For the text-containing cell, return its midpoint in (x, y) coordinate format. 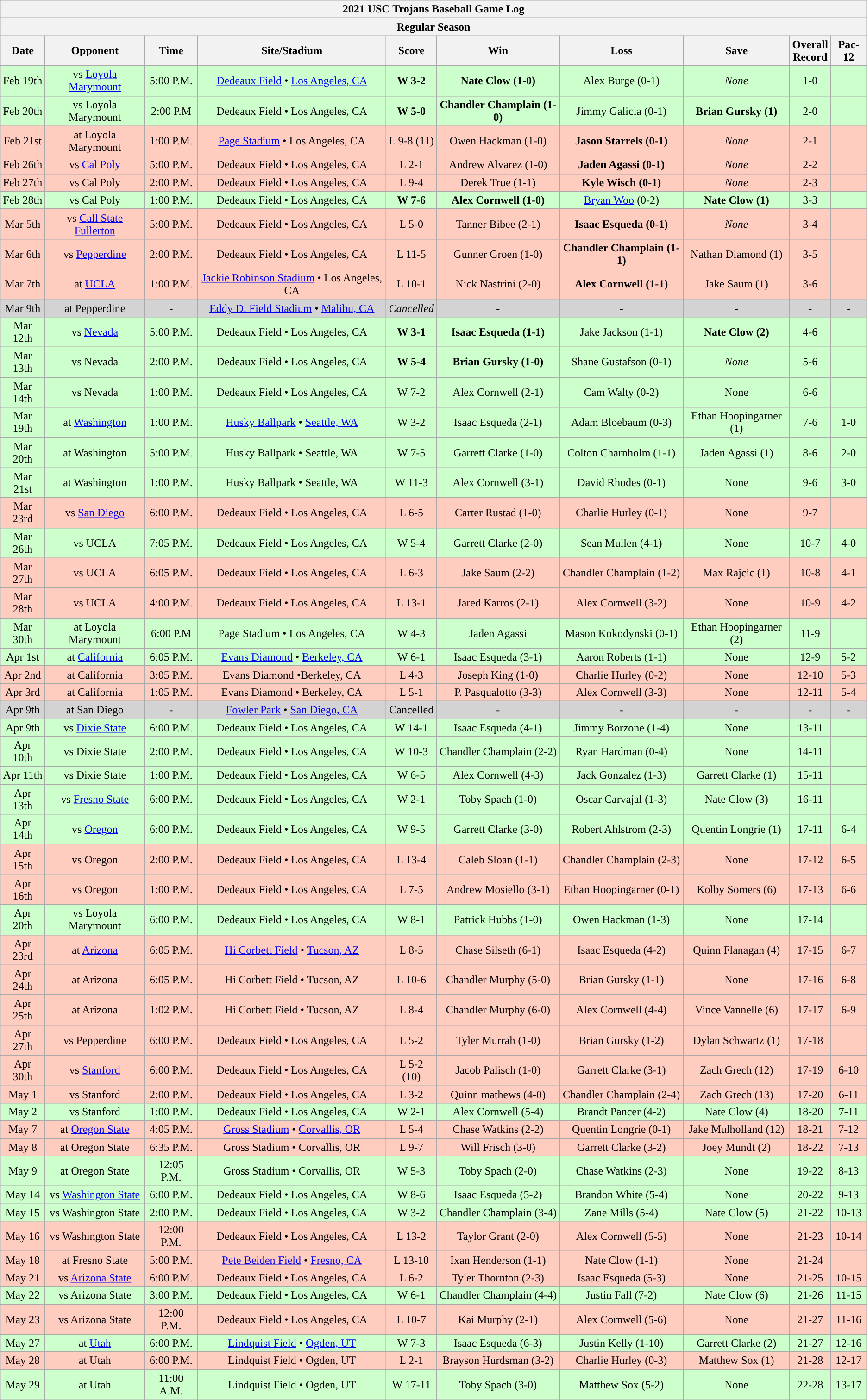
L 13-10 (411, 1260)
Feb 20th (23, 111)
Quentin Longrie (0-1) (622, 1129)
Nate Clow (1) (736, 200)
4-6 (810, 332)
Chandler Champlain (4-4) (498, 1295)
W 3-1 (411, 332)
L 9-4 (411, 182)
Apr 15th (23, 859)
15-11 (810, 775)
21-28 (810, 1361)
Jaden Agassi (1) (736, 453)
Justin Kelly (1-10) (622, 1343)
12-16 (848, 1343)
L 10-7 (411, 1319)
Site/Stadium (292, 51)
Brian Gursky (1) (736, 111)
12-17 (848, 1361)
Garrett Clarke (3-0) (498, 830)
Chandler Champlain (2-4) (622, 1094)
Save (736, 51)
21-26 (810, 1295)
Aaron Roberts (1-1) (622, 657)
W 6-5 (411, 775)
L 5-2 (411, 1040)
Pac-12 (848, 51)
Mar 6th (23, 254)
Patrick Hubbs (1-0) (498, 919)
5-3 (848, 675)
L 9-8 (11) (411, 141)
Chandler Champlain (1-1) (622, 254)
Apr 14th (23, 830)
Alex Cornwell (5-5) (622, 1236)
Apr 25th (23, 1010)
8-13 (848, 1171)
10-9 (810, 603)
Will Frisch (3-0) (498, 1147)
4-1 (848, 573)
Charlie Hurley (0-1) (622, 513)
Taylor Grant (2-0) (498, 1236)
Jake Mulholland (12) (736, 1129)
2-1 (810, 141)
Isaac Esqueda (6-3) (498, 1343)
May 14 (23, 1195)
Chandler Champlain (3-4) (498, 1212)
Mason Kokodynski (0-1) (622, 633)
L 8-4 (411, 1010)
12-11 (810, 692)
Mar 19th (23, 422)
7:05 P.M. (171, 543)
L 9-7 (411, 1147)
L 13-4 (411, 859)
Caleb Sloan (1-1) (498, 859)
Chase Watkins (2-3) (622, 1171)
Toby Spach (2-0) (498, 1171)
vs San Diego (94, 513)
Carter Rustad (1-0) (498, 513)
Joseph King (1-0) (498, 675)
L 10-1 (411, 284)
Alex Cornwell (3-1) (498, 482)
3:05 P.M. (171, 675)
May 29 (23, 1384)
4:05 P.M. (171, 1129)
Brandt Pancer (4-2) (622, 1112)
Adam Bloebaum (0-3) (622, 422)
Evans Diamond •Berkeley, CA (292, 675)
6:00 P.M (171, 633)
13-11 (810, 727)
Oscar Carvajal (1-3) (622, 799)
Alex Cornwell (5-4) (498, 1112)
Garrett Clarke (1) (736, 775)
3-6 (810, 284)
18-20 (810, 1112)
Mar 20th (23, 453)
10-15 (848, 1278)
vs Fresno State (94, 799)
Mar 14th (23, 393)
L 5-1 (411, 692)
Garrett Clarke (2) (736, 1343)
Nathan Diamond (1) (736, 254)
4:00 P.M. (171, 603)
Alex Cornwell (4-3) (498, 775)
12-10 (810, 675)
13-17 (848, 1384)
Brian Gursky (1-2) (622, 1040)
Isaac Esqueda (5-2) (498, 1195)
3-3 (810, 200)
12-9 (810, 657)
W 5-0 (411, 111)
Isaac Esqueda (2-1) (498, 422)
Nate Clow (1-1) (622, 1260)
David Rhodes (0-1) (622, 482)
12:05 P.M. (171, 1171)
Matthew Sox (5-2) (622, 1384)
5-2 (848, 657)
Nate Clow (5) (736, 1212)
9-7 (810, 513)
Quentin Longrie (1) (736, 830)
Tyler Thornton (2-3) (498, 1278)
Owen Hackman (1-0) (498, 141)
Apr 3rd (23, 692)
L 11-5 (411, 254)
Toby Spach (3-0) (498, 1384)
Joey Mundt (2) (736, 1147)
Alex Burge (0-1) (622, 81)
P. Pasqualotto (3-3) (498, 692)
L 6-5 (411, 513)
17-13 (810, 890)
Sean Mullen (4-1) (622, 543)
W 4-3 (411, 633)
W 14-1 (411, 727)
Vince Vannelle (6) (736, 1010)
Mar 27th (23, 573)
10-7 (810, 543)
17-19 (810, 1070)
Mar 21st (23, 482)
Jackie Robinson Stadium • Los Angeles, CA (292, 284)
W 7-6 (411, 200)
11:00 A.M. (171, 1384)
Mar 5th (23, 224)
Chandler Champlain (1-2) (622, 573)
Robert Ahlstrom (2-3) (622, 830)
17-11 (810, 830)
Quinn Flanagan (4) (736, 950)
Ethan Hoopingarner (2) (736, 633)
6-9 (848, 1010)
May 18 (23, 1260)
6:35 P.M. (171, 1147)
11-15 (848, 1295)
Brian Gursky (1-1) (622, 980)
Time (171, 51)
Zane Mills (5-4) (622, 1212)
May 8 (23, 1147)
10-14 (848, 1236)
Zach Grech (13) (736, 1094)
Feb 19th (23, 81)
Mar 28th (23, 603)
17-14 (810, 919)
21-23 (810, 1236)
Alex Cornwell (3-3) (622, 692)
L 6-3 (411, 573)
Mar 7th (23, 284)
Dylan Schwartz (1) (736, 1040)
Jimmy Galicia (0-1) (622, 111)
L 4-3 (411, 675)
Fowler Park • San Diego, CA (292, 710)
3-4 (810, 224)
Cam Walty (0-2) (622, 393)
May 7 (23, 1129)
Jake Saum (2-2) (498, 573)
Apr 24th (23, 980)
9-13 (848, 1195)
10-8 (810, 573)
L 13-2 (411, 1236)
at San Diego (94, 710)
L 5-2 (10) (411, 1070)
Alex Cornwell (1-1) (622, 284)
7-11 (848, 1112)
Apr 13th (23, 799)
Tanner Bibee (2-1) (498, 224)
Brandon White (5-4) (622, 1195)
1:02 P.M. (171, 1010)
5-4 (848, 692)
Opponent (94, 51)
4-0 (848, 543)
Score (411, 51)
Jason Starrels (0-1) (622, 141)
Andrew Mosiello (3-1) (498, 890)
20-22 (810, 1195)
Toby Spach (1-0) (498, 799)
May 21 (23, 1278)
6-11 (848, 1094)
2:00 P.M (171, 111)
Nate Clow (6) (736, 1295)
Shane Gustafson (0-1) (622, 362)
14-11 (810, 752)
Apr 23rd (23, 950)
Apr 1st (23, 657)
W 8-1 (411, 919)
Feb 28th (23, 200)
Ryan Hardman (0-4) (622, 752)
19-22 (810, 1171)
Isaac Esqueda (3-1) (498, 657)
May 1 (23, 1094)
Regular Season (433, 27)
at Pepperdine (94, 308)
Alex Cornwell (5-6) (622, 1319)
Feb 21st (23, 141)
21-25 (810, 1278)
W 11-3 (411, 482)
Mar 23rd (23, 513)
Tyler Murrah (1-0) (498, 1040)
3:00 P.M. (171, 1295)
Nate Clow (2) (736, 332)
L 6-2 (411, 1278)
5-6 (810, 362)
May 16 (23, 1236)
Nick Nastrini (2-0) (498, 284)
Apr 16th (23, 890)
Garrett Clarke (1-0) (498, 453)
L 13-1 (411, 603)
4-2 (848, 603)
Eddy D. Field Stadium • Malibu, CA (292, 308)
Mar 26th (23, 543)
7-13 (848, 1147)
17-18 (810, 1040)
Zach Grech (12) (736, 1070)
Feb 27th (23, 182)
Nate Clow (3) (736, 799)
W 10-3 (411, 752)
W 7-5 (411, 453)
Isaac Esqueda (0-1) (622, 224)
1:05 P.M. (171, 692)
Charlie Hurley (0-2) (622, 675)
Gunner Groen (1-0) (498, 254)
W 8-6 (411, 1195)
Chandler Champlain (2-3) (622, 859)
9-6 (810, 482)
Chase Silseth (6-1) (498, 950)
17-17 (810, 1010)
Quinn mathews (4-0) (498, 1094)
Matthew Sox (1) (736, 1361)
6-7 (848, 950)
W 5-3 (411, 1171)
W 7-2 (411, 393)
Chase Watkins (2-2) (498, 1129)
Kolby Somers (6) (736, 890)
Isaac Esqueda (5-3) (622, 1278)
OverallRecord (810, 51)
Alex Cornwell (2-1) (498, 393)
Apr 20th (23, 919)
Jared Karros (2-1) (498, 603)
18-21 (810, 1129)
2021 USC Trojans Baseball Game Log (433, 9)
Chandler Murphy (6-0) (498, 1010)
Max Rajcic (1) (736, 573)
Chandler Champlain (1-0) (498, 111)
11-16 (848, 1319)
Kai Murphy (2-1) (498, 1319)
Chandler Murphy (5-0) (498, 980)
2;00 P.M. (171, 752)
Bryan Woo (0-2) (622, 200)
Date (23, 51)
6-10 (848, 1070)
Mar 9th (23, 308)
7-12 (848, 1129)
at UCLA (94, 284)
17-12 (810, 859)
L 10-6 (411, 980)
Loss (622, 51)
Apr 10th (23, 752)
Nate Clow (1-0) (498, 81)
Brayson Hurdsman (3-2) (498, 1361)
Alex Cornwell (4-4) (622, 1010)
Garrett Clarke (2-0) (498, 543)
Apr 30th (23, 1070)
22-28 (810, 1384)
17-20 (810, 1094)
May 2 (23, 1112)
Apr 2nd (23, 675)
Mar 13th (23, 362)
Ixan Henderson (1-1) (498, 1260)
L 7-5 (411, 890)
21-24 (810, 1260)
18-22 (810, 1147)
May 28 (23, 1361)
16-11 (810, 799)
Isaac Esqueda (1-1) (498, 332)
Jack Gonzalez (1-3) (622, 775)
Derek True (1-1) (498, 182)
May 22 (23, 1295)
Chandler Champlain (2-2) (498, 752)
L 8-5 (411, 950)
Alex Cornwell (3-2) (622, 603)
Jacob Palisch (1-0) (498, 1070)
W 9-5 (411, 830)
Charlie Hurley (0-3) (622, 1361)
Owen Hackman (1-3) (622, 919)
May 27 (23, 1343)
Alex Cornwell (1-0) (498, 200)
Kyle Wisch (0-1) (622, 182)
L 5-4 (411, 1129)
May 9 (23, 1171)
Garrett Clarke (3-2) (622, 1147)
May 15 (23, 1212)
May 23 (23, 1319)
L 3-2 (411, 1094)
Ethan Hoopingarner (1) (736, 422)
Brian Gursky (1-0) (498, 362)
Mar 30th (23, 633)
W 7-3 (411, 1343)
Justin Fall (7-2) (622, 1295)
21-22 (810, 1212)
Win (498, 51)
3-5 (810, 254)
Mar 12th (23, 332)
10-13 (848, 1212)
Andrew Alvarez (1-0) (498, 165)
6-8 (848, 980)
2-2 (810, 165)
Jake Saum (1) (736, 284)
at Fresno State (94, 1260)
Feb 26th (23, 165)
Isaac Esqueda (4-1) (498, 727)
7-6 (810, 422)
6-5 (848, 859)
Jaden Agassi (498, 633)
Pete Beiden Field • Fresno, CA (292, 1260)
Apr 11th (23, 775)
17-16 (810, 980)
Isaac Esqueda (4-2) (622, 950)
Jimmy Borzone (1-4) (622, 727)
17-15 (810, 950)
Nate Clow (4) (736, 1112)
Jake Jackson (1-1) (622, 332)
8-6 (810, 453)
W 17-11 (411, 1384)
2-3 (810, 182)
vs Call State Fullerton (94, 224)
11-9 (810, 633)
Jaden Agassi (0-1) (622, 165)
3-0 (848, 482)
L 5-0 (411, 224)
Colton Charnholm (1-1) (622, 453)
Garrett Clarke (3-1) (622, 1070)
6-4 (848, 830)
Apr 27th (23, 1040)
Ethan Hoopingarner (0-1) (622, 890)
